Scan for the cell matching the given text and deliver its [X, Y] coordinate at center. 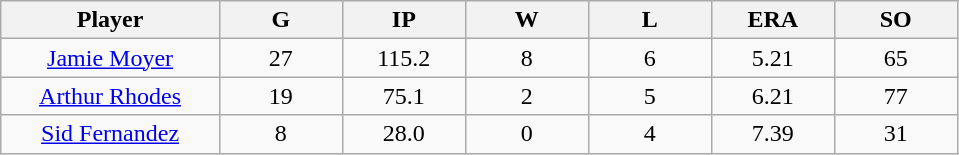
27 [280, 58]
65 [896, 58]
77 [896, 96]
G [280, 20]
SO [896, 20]
4 [650, 134]
7.39 [772, 134]
Player [110, 20]
19 [280, 96]
28.0 [404, 134]
IP [404, 20]
Arthur Rhodes [110, 96]
6.21 [772, 96]
75.1 [404, 96]
Sid Fernandez [110, 134]
5 [650, 96]
2 [526, 96]
L [650, 20]
6 [650, 58]
Jamie Moyer [110, 58]
ERA [772, 20]
5.21 [772, 58]
31 [896, 134]
0 [526, 134]
W [526, 20]
115.2 [404, 58]
